Identify which cell holds the provided text, then report its [X, Y] central coordinate. 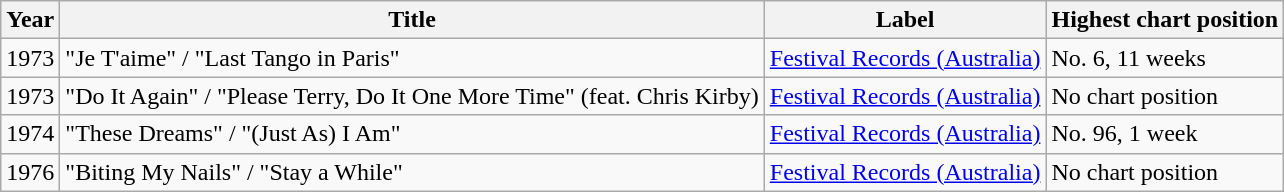
Label [905, 20]
No. 6, 11 weeks [1165, 58]
"Do It Again" / "Please Terry, Do It One More Time" (feat. Chris Kirby) [412, 96]
1976 [30, 172]
"These Dreams" / "(Just As) I Am" [412, 134]
"Biting My Nails" / "Stay a While" [412, 172]
Title [412, 20]
1974 [30, 134]
Year [30, 20]
Highest chart position [1165, 20]
"Je T'aime" / "Last Tango in Paris" [412, 58]
No. 96, 1 week [1165, 134]
